Find where the given text appears and provide that cell's center as [x, y] coordinate. 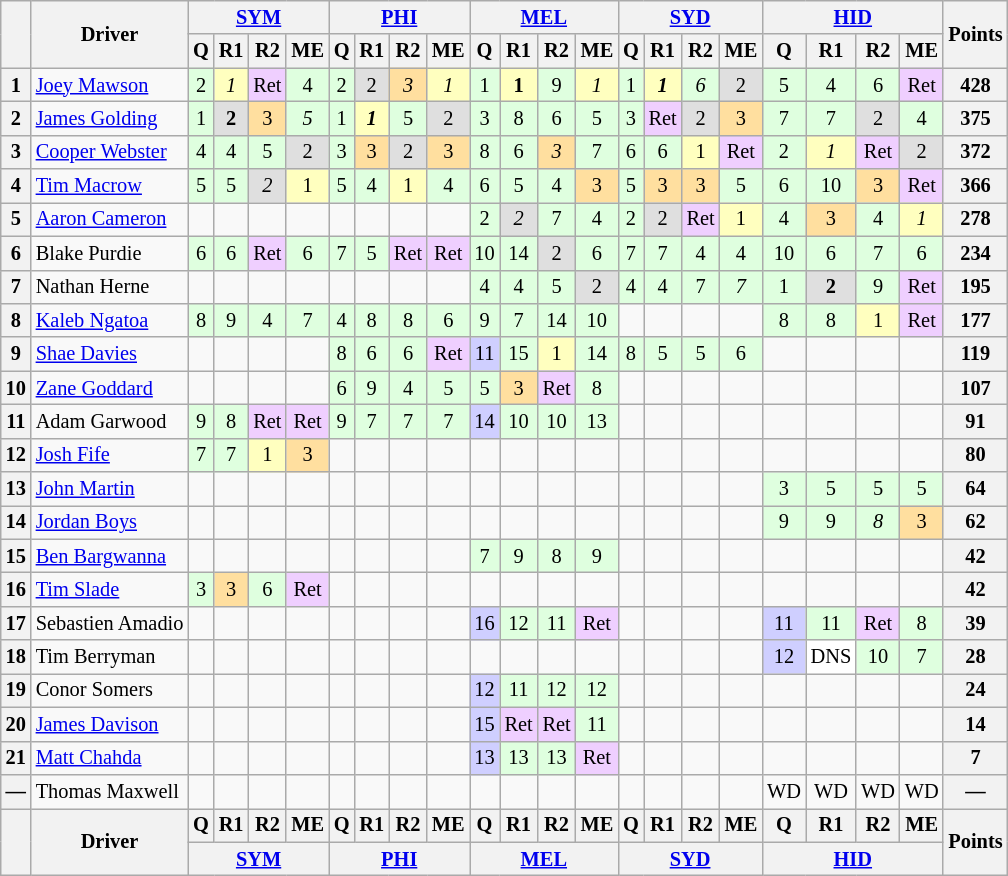
Matt Chahda [110, 758]
Tim Slade [110, 589]
19 [16, 690]
91 [975, 421]
372 [975, 152]
177 [975, 320]
375 [975, 118]
Shae Davies [110, 354]
James Golding [110, 118]
Aaron Cameron [110, 219]
195 [975, 287]
Joey Mawson [110, 85]
278 [975, 219]
21 [16, 758]
Sebastien Amadio [110, 623]
Jordan Boys [110, 522]
Nathan Herne [110, 287]
Zane Goddard [110, 388]
80 [975, 455]
366 [975, 186]
234 [975, 253]
Cooper Webster [110, 152]
Blake Purdie [110, 253]
Adam Garwood [110, 421]
28 [975, 657]
Conor Somers [110, 690]
428 [975, 85]
Kaleb Ngatoa [110, 320]
Josh Fife [110, 455]
17 [16, 623]
Tim Macrow [110, 186]
John Martin [110, 489]
64 [975, 489]
Tim Berryman [110, 657]
119 [975, 354]
24 [975, 690]
18 [16, 657]
39 [975, 623]
Thomas Maxwell [110, 791]
107 [975, 388]
DNS [831, 657]
20 [16, 724]
Ben Bargwanna [110, 556]
62 [975, 522]
James Davison [110, 724]
